Return the [X, Y] coordinate for the center point of the cell that contains the specified text.  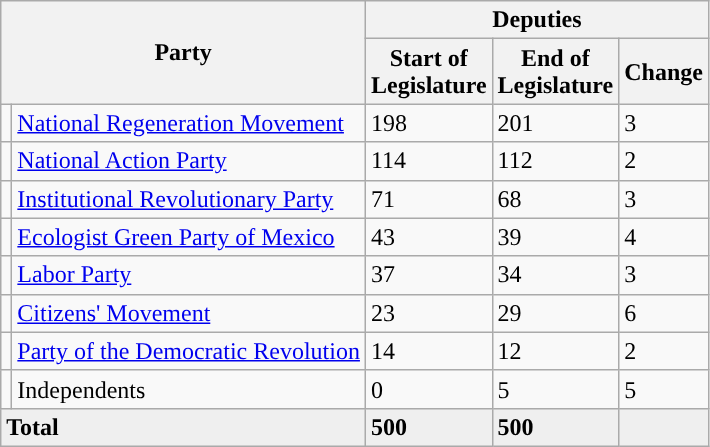
Citizens' Movement [189, 313]
34 [556, 275]
43 [428, 237]
4 [664, 237]
12 [556, 351]
Ecologist Green Party of Mexico [189, 237]
National Regeneration Movement [189, 123]
Change [664, 72]
Institutional Revolutionary Party [189, 199]
112 [556, 161]
29 [556, 313]
Party [184, 52]
Start ofLegislature [428, 72]
0 [428, 389]
37 [428, 275]
71 [428, 199]
201 [556, 123]
Deputies [536, 20]
14 [428, 351]
Labor Party [189, 275]
23 [428, 313]
114 [428, 161]
Party of the Democratic Revolution [189, 351]
Independents [189, 389]
39 [556, 237]
6 [664, 313]
68 [556, 199]
End ofLegislature [556, 72]
198 [428, 123]
Total [184, 427]
National Action Party [189, 161]
